Return the [x, y] coordinate for the center point of the cell that contains the specified text.  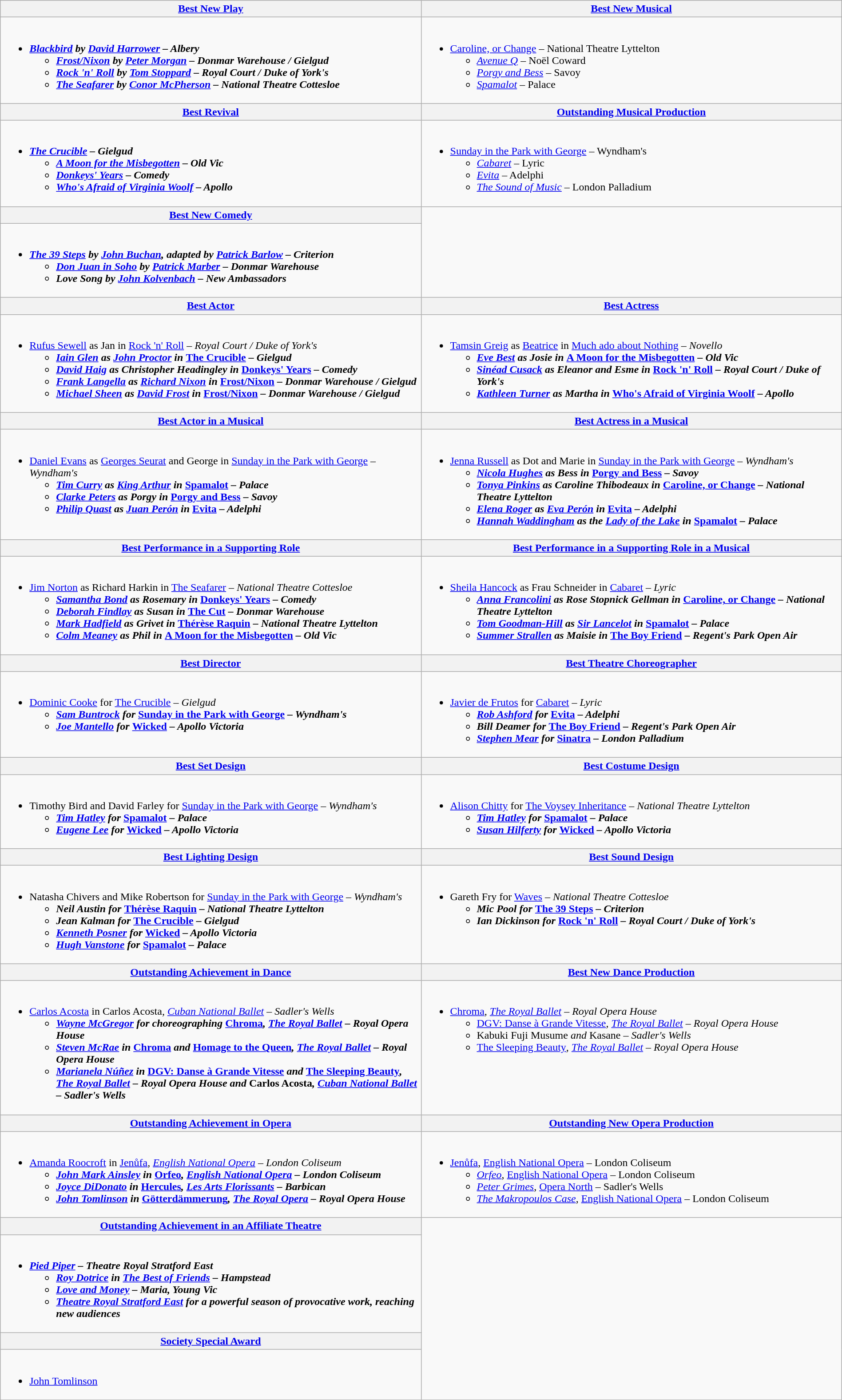
Best New Musical [631, 9]
Best Performance in a Supporting Role in a Musical [631, 548]
The Crucible – GielgudA Moon for the Misbegotten – Old VicDonkeys' Years – ComedyWho's Afraid of Virginia Woolf – Apollo [210, 163]
Best Director [210, 663]
Best Theatre Choreographer [631, 663]
Timothy Bird and David Farley for Sunday in the Park with George – Wyndham'sTim Hatley for Spamalot – PalaceEugene Lee for Wicked – Apollo Victoria [210, 811]
Best Costume Design [631, 766]
Best Lighting Design [210, 857]
Outstanding Achievement in an Affiliate Theatre [210, 1226]
Best Performance in a Supporting Role [210, 548]
Best Actress [631, 306]
Best New Dance Production [631, 972]
Outstanding Achievement in Dance [210, 972]
Best Actress in a Musical [631, 421]
Dominic Cooke for The Crucible – GielgudSam Buntrock for Sunday in the Park with George – Wyndham'sJoe Mantello for Wicked – Apollo Victoria [210, 715]
Outstanding Achievement in Opera [210, 1123]
Best New Play [210, 9]
Sunday in the Park with George – Wyndham'sCabaret – LyricEvita – AdelphiThe Sound of Music – London Palladium [631, 163]
Alison Chitty for The Voysey Inheritance – National Theatre LytteltonTim Hatley for Spamalot – PalaceSusan Hilferty for Wicked – Apollo Victoria [631, 811]
Best Actor in a Musical [210, 421]
Gareth Fry for Waves – National Theatre CottesloeMic Pool for The 39 Steps – CriterionIan Dickinson for Rock 'n' Roll – Royal Court / Duke of York's [631, 914]
Best Set Design [210, 766]
Best Revival [210, 112]
Outstanding New Opera Production [631, 1123]
Outstanding Musical Production [631, 112]
Society Special Award [210, 1341]
Caroline, or Change – National Theatre LytteltonAvenue Q – Noël CowardPorgy and Bess – SavoySpamalot – Palace [631, 60]
John Tomlinson [210, 1374]
Best Sound Design [631, 857]
Best New Comedy [210, 215]
Best Actor [210, 306]
